Provide the [x, y] coordinate of the cell's center where the given text is located.  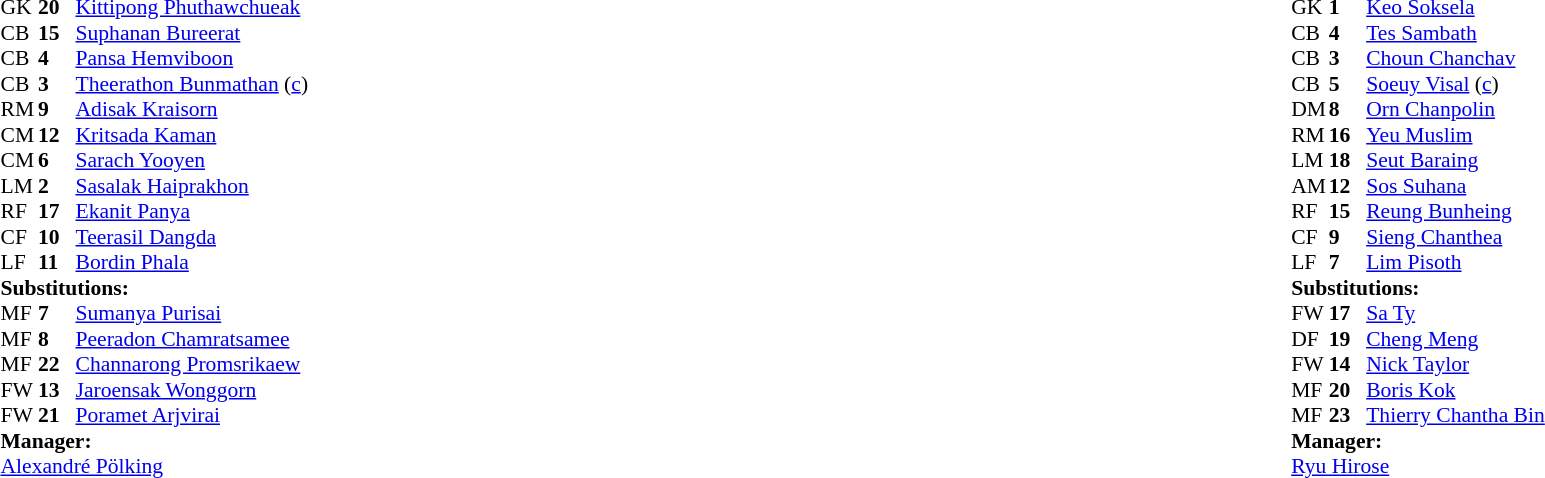
Theerathon Bunmathan (c) [192, 84]
DM [1310, 109]
Sos Suhana [1456, 186]
21 [57, 415]
Poramet Arjvirai [192, 415]
22 [57, 365]
Bordin Phala [192, 263]
Channarong Promsrikaew [192, 365]
23 [1348, 415]
14 [1348, 365]
16 [1348, 135]
Thierry Chantha Bin [1456, 415]
Sarach Yooyen [192, 161]
Cheng Meng [1456, 339]
10 [57, 237]
AM [1310, 186]
Jaroensak Wonggorn [192, 390]
Sieng Chanthea [1456, 237]
Nick Taylor [1456, 365]
Orn Chanpolin [1456, 109]
Choun Chanchav [1456, 59]
Pansa Hemviboon [192, 59]
Adisak Kraisorn [192, 109]
Lim Pisoth [1456, 263]
13 [57, 390]
2 [57, 186]
6 [57, 161]
19 [1348, 339]
18 [1348, 161]
11 [57, 263]
Boris Kok [1456, 390]
Soeuy Visal (c) [1456, 84]
Ekanit Panya [192, 211]
Teerasil Dangda [192, 237]
DF [1310, 339]
Kritsada Kaman [192, 135]
Sumanya Purisai [192, 313]
Suphanan Bureerat [192, 33]
Peeradon Chamratsamee [192, 339]
Seut Baraing [1456, 161]
5 [1348, 84]
20 [1348, 390]
Tes Sambath [1456, 33]
Yeu Muslim [1456, 135]
Sasalak Haiprakhon [192, 186]
Sa Ty [1456, 313]
Reung Bunheing [1456, 211]
